Pinpoint the cell where the given text exists, returning its (X, Y) midpoint coordinate. 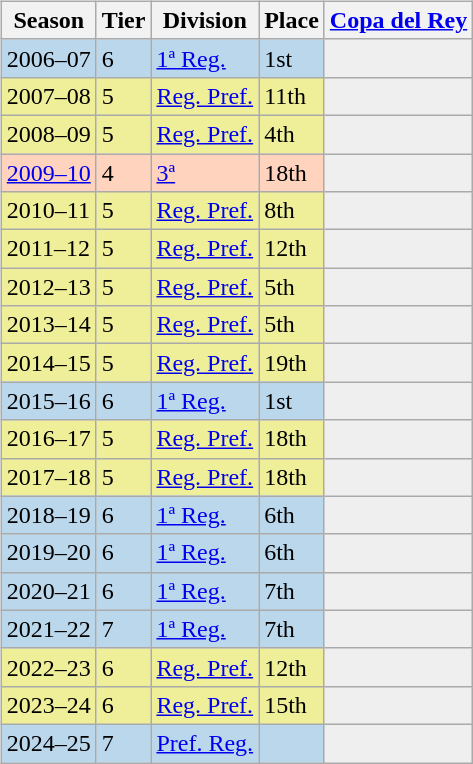
2014–15 (48, 363)
2012–13 (48, 287)
15th (292, 705)
Season (48, 20)
8th (292, 211)
2023–24 (48, 705)
2006–07 (48, 58)
Division (205, 20)
19th (292, 363)
2019–20 (48, 553)
2022–23 (48, 667)
2013–14 (48, 325)
3ª (205, 173)
Pref. Reg. (205, 743)
4th (292, 134)
2024–25 (48, 743)
2011–12 (48, 249)
Place (292, 20)
2021–22 (48, 629)
Tier (124, 20)
2018–19 (48, 515)
2008–09 (48, 134)
2015–16 (48, 401)
2017–18 (48, 477)
2020–21 (48, 591)
11th (292, 96)
2007–08 (48, 96)
2010–11 (48, 211)
Copa del Rey (398, 20)
2016–17 (48, 439)
2009–10 (48, 173)
4 (124, 173)
